For the text-containing cell, return its midpoint in (X, Y) coordinate format. 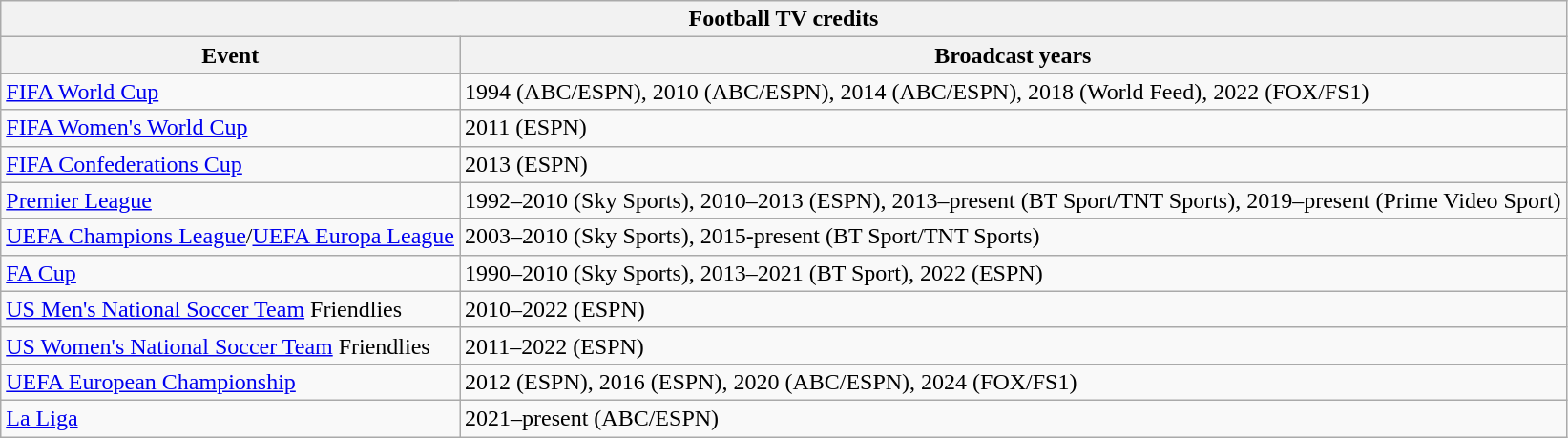
2021–present (ABC/ESPN) (1014, 418)
FIFA Confederations Cup (231, 164)
UEFA Champions League/UEFA Europa League (231, 237)
2012 (ESPN), 2016 (ESPN), 2020 (ABC/ESPN), 2024 (FOX/FS1) (1014, 382)
UEFA European Championship (231, 382)
Football TV credits (784, 19)
2010–2022 (ESPN) (1014, 309)
US Women's National Soccer Team Friendlies (231, 345)
Broadcast years (1014, 55)
FIFA Women's World Cup (231, 128)
2011–2022 (ESPN) (1014, 345)
US Men's National Soccer Team Friendlies (231, 309)
FA Cup (231, 273)
Premier League (231, 200)
Event (231, 55)
1990–2010 (Sky Sports), 2013–2021 (BT Sport), 2022 (ESPN) (1014, 273)
1992–2010 (Sky Sports), 2010–2013 (ESPN), 2013–present (BT Sport/TNT Sports), 2019–present (Prime Video Sport) (1014, 200)
La Liga (231, 418)
2003–2010 (Sky Sports), 2015-present (BT Sport/TNT Sports) (1014, 237)
FIFA World Cup (231, 92)
2011 (ESPN) (1014, 128)
2013 (ESPN) (1014, 164)
1994 (ABC/ESPN), 2010 (ABC/ESPN), 2014 (ABC/ESPN), 2018 (World Feed), 2022 (FOX/FS1) (1014, 92)
